Find where the given text appears and provide that cell's center as (X, Y) coordinate. 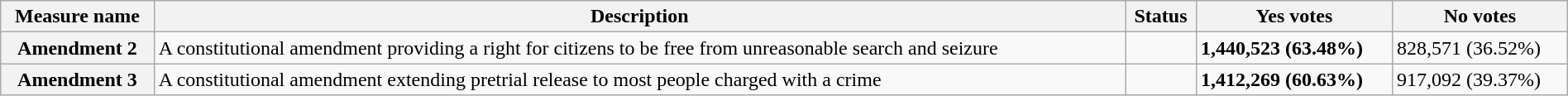
A constitutional amendment providing a right for citizens to be free from unreasonable search and seizure (639, 48)
828,571 (36.52%) (1480, 48)
Amendment 3 (78, 79)
Yes votes (1293, 17)
917,092 (39.37%) (1480, 79)
1,440,523 (63.48%) (1293, 48)
Description (639, 17)
Status (1160, 17)
No votes (1480, 17)
Amendment 2 (78, 48)
Measure name (78, 17)
A constitutional amendment extending pretrial release to most people charged with a crime (639, 79)
1,412,269 (60.63%) (1293, 79)
